Extract the [x, y] coordinate from the center of the cell holding the provided text.  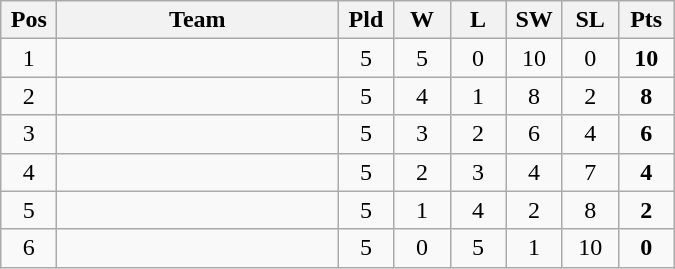
SW [534, 20]
Team [198, 20]
W [422, 20]
L [478, 20]
Pts [646, 20]
SL [590, 20]
Pld [366, 20]
7 [590, 172]
Pos [29, 20]
